Extract the (X, Y) coordinate from the center of the cell holding the provided text.  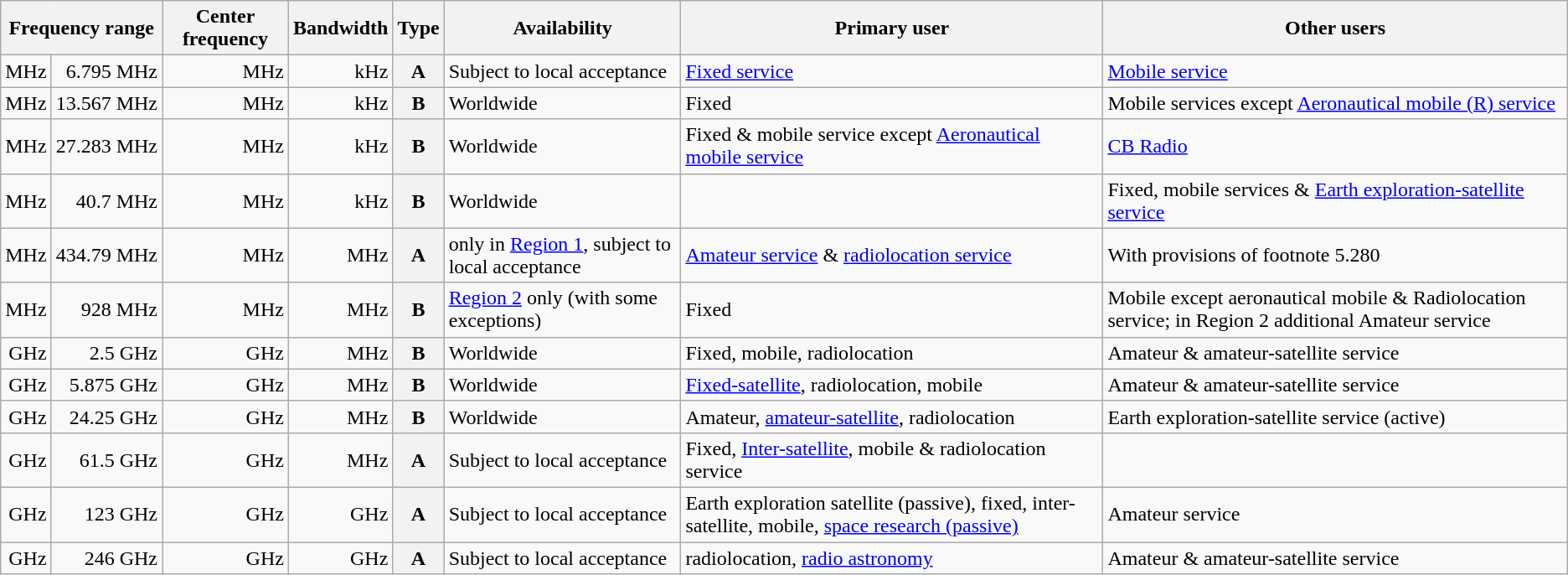
Primary user (892, 28)
Frequency range (82, 28)
Fixed service (892, 71)
Availability (563, 28)
Center frequency (226, 28)
246 GHz (106, 557)
Region 2 only (with some exceptions) (563, 310)
Fixed, mobile services & Earth exploration-satellite service (1335, 201)
Fixed, Inter-satellite, mobile & radiolocation service (892, 459)
With provisions of footnote 5.280 (1335, 255)
Bandwidth (340, 28)
Amateur, amateur-satellite, radiolocation (892, 417)
434.79 MHz (106, 255)
5.875 GHz (106, 385)
Fixed, mobile, radiolocation (892, 353)
Type (419, 28)
Fixed-satellite, radiolocation, mobile (892, 385)
13.567 MHz (106, 103)
radiolocation, radio astronomy (892, 557)
Earth exploration satellite (passive), fixed, inter-satellite, mobile, space research (passive) (892, 515)
Amateur service & radiolocation service (892, 255)
Mobile service (1335, 71)
928 MHz (106, 310)
40.7 MHz (106, 201)
Earth exploration-satellite service (active) (1335, 417)
27.283 MHz (106, 146)
Other users (1335, 28)
only in Region 1, subject to local acceptance (563, 255)
Fixed & mobile service except Aeronautical mobile service (892, 146)
Mobile except aeronautical mobile & Radiolocation service; in Region 2 additional Amateur service (1335, 310)
2.5 GHz (106, 353)
Amateur service (1335, 515)
CB Radio (1335, 146)
123 GHz (106, 515)
24.25 GHz (106, 417)
6.795 MHz (106, 71)
Mobile services except Aeronautical mobile (R) service (1335, 103)
61.5 GHz (106, 459)
